For the text-containing cell, return its midpoint in (X, Y) coordinate format. 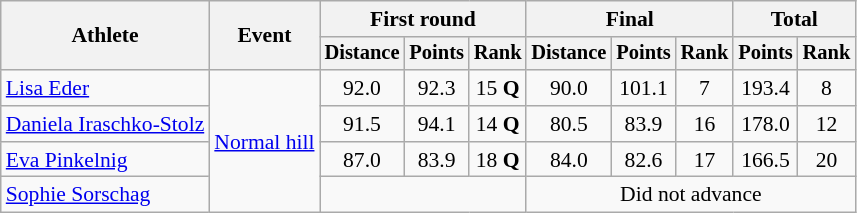
First round (424, 19)
193.4 (765, 88)
Event (264, 36)
Athlete (106, 36)
8 (827, 88)
101.1 (643, 88)
90.0 (568, 88)
15 Q (498, 88)
Eva Pinkelnig (106, 160)
Lisa Eder (106, 88)
166.5 (765, 160)
Final (630, 19)
Total (794, 19)
16 (705, 124)
20 (827, 160)
7 (705, 88)
Did not advance (690, 195)
12 (827, 124)
17 (705, 160)
80.5 (568, 124)
87.0 (362, 160)
92.3 (436, 88)
82.6 (643, 160)
18 Q (498, 160)
84.0 (568, 160)
91.5 (362, 124)
94.1 (436, 124)
92.0 (362, 88)
Sophie Sorschag (106, 195)
178.0 (765, 124)
Daniela Iraschko-Stolz (106, 124)
Normal hill (264, 141)
14 Q (498, 124)
